Find where the given text appears and provide that cell's center as [x, y] coordinate. 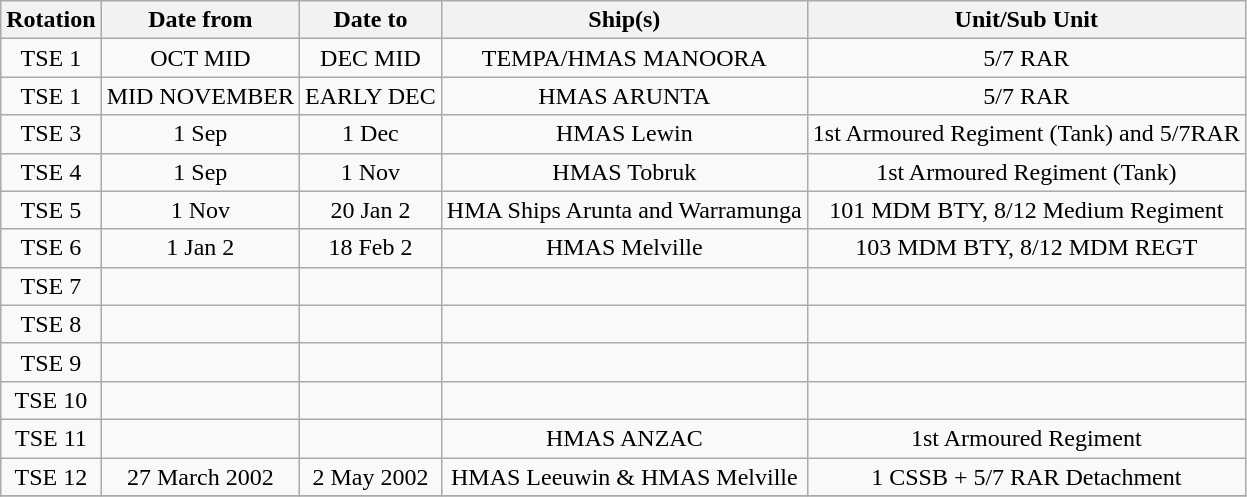
TSE 10 [51, 400]
27 March 2002 [200, 477]
Unit/Sub Unit [1026, 20]
Ship(s) [624, 20]
1st Armoured Regiment (Tank) and 5/7RAR [1026, 134]
OCT MID [200, 58]
Date to [371, 20]
HMAS ANZAC [624, 438]
TSE 12 [51, 477]
TSE 9 [51, 362]
EARLY DEC [371, 96]
TSE 8 [51, 324]
101 MDM BTY, 8/12 Medium Regiment [1026, 210]
1 Dec [371, 134]
1st Armoured Regiment [1026, 438]
TEMPA/HMAS MANOORA [624, 58]
TSE 7 [51, 286]
Rotation [51, 20]
20 Jan 2 [371, 210]
HMAS Tobruk [624, 172]
103 MDM BTY, 8/12 MDM REGT [1026, 248]
HMAS Leeuwin & HMAS Melville [624, 477]
1 Jan 2 [200, 248]
2 May 2002 [371, 477]
1st Armoured Regiment (Tank) [1026, 172]
HMAS ARUNTA [624, 96]
18 Feb 2 [371, 248]
TSE 4 [51, 172]
TSE 6 [51, 248]
1 CSSB + 5/7 RAR Detachment [1026, 477]
HMA Ships Arunta and Warramunga [624, 210]
MID NOVEMBER [200, 96]
HMAS Melville [624, 248]
HMAS Lewin [624, 134]
Date from [200, 20]
TSE 5 [51, 210]
TSE 3 [51, 134]
TSE 11 [51, 438]
DEC MID [371, 58]
